Detect which cell encompasses the target text, then output its [X, Y] center coordinate. 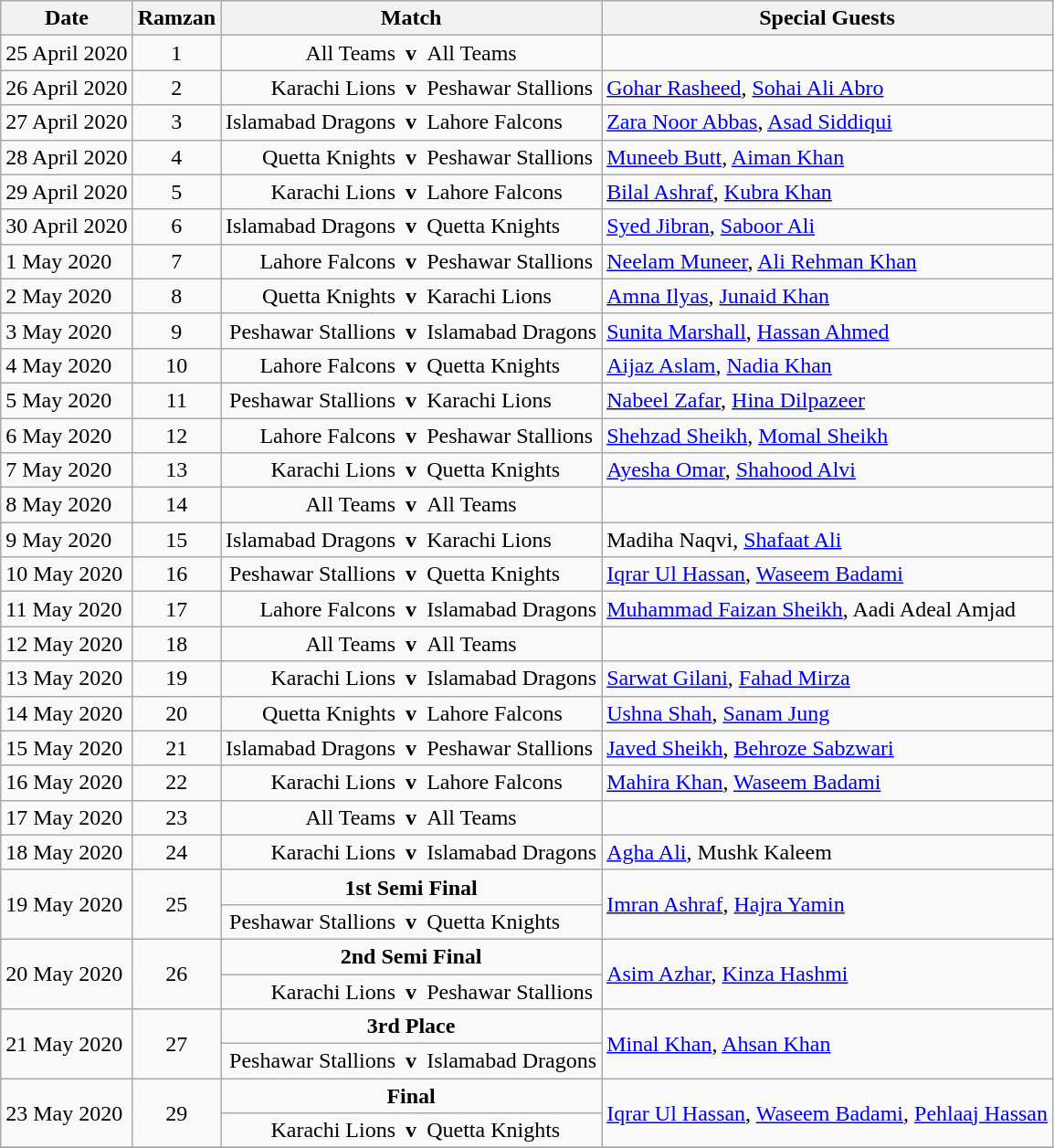
2nd Semi Final [411, 956]
1 May 2020 [67, 261]
15 [176, 540]
8 [176, 296]
29 [176, 1113]
1 [176, 53]
2 May 2020 [67, 296]
8 May 2020 [67, 505]
7 May 2020 [67, 470]
5 [176, 192]
20 [176, 713]
3rd Place [411, 1027]
30 April 2020 [67, 226]
22 [176, 783]
9 May 2020 [67, 540]
29 April 2020 [67, 192]
7 [176, 261]
17 [176, 609]
3 [176, 122]
Ayesha Omar, Shahood Alvi [827, 470]
9 [176, 331]
2 [176, 88]
Madiha Naqvi, Shafaat Ali [827, 540]
26 April 2020 [67, 88]
10 May 2020 [67, 574]
12 [176, 436]
Imran Ashraf, Hajra Yamin [827, 904]
23 May 2020 [67, 1113]
Asim Azhar, Kinza Hashmi [827, 974]
23 [176, 817]
14 [176, 505]
Mahira Khan, Waseem Badami [827, 783]
16 May 2020 [67, 783]
Muhammad Faizan Sheikh, Aadi Adeal Amjad [827, 609]
Bilal Ashraf, Kubra Khan [827, 192]
Muneeb Butt, Aiman Khan [827, 157]
13 [176, 470]
10 [176, 365]
Syed Jibran, Saboor Ali [827, 226]
Shehzad Sheikh, Momal Sheikh [827, 436]
5 May 2020 [67, 400]
19 [176, 679]
27 April 2020 [67, 122]
Gohar Rasheed, Sohai Ali Abro [827, 88]
Sarwat Gilani, Fahad Mirza [827, 679]
6 [176, 226]
4 [176, 157]
24 [176, 852]
Minal Khan, Ahsan Khan [827, 1044]
Neelam Muneer, Ali Rehman Khan [827, 261]
Javed Sheikh, Behroze Sabzwari [827, 748]
16 [176, 574]
1st Semi Final [411, 887]
11 May 2020 [67, 609]
Agha Ali, Mushk Kaleem [827, 852]
21 May 2020 [67, 1044]
Aijaz Aslam, Nadia Khan [827, 365]
25 [176, 904]
Nabeel Zafar, Hina Dilpazeer [827, 400]
Final [411, 1096]
Ushna Shah, Sanam Jung [827, 713]
Date [67, 18]
Amna Ilyas, Junaid Khan [827, 296]
6 May 2020 [67, 436]
13 May 2020 [67, 679]
Sunita Marshall, Hassan Ahmed [827, 331]
20 May 2020 [67, 974]
21 [176, 748]
Special Guests [827, 18]
15 May 2020 [67, 748]
Ramzan [176, 18]
Zara Noor Abbas, Asad Siddiqui [827, 122]
12 May 2020 [67, 644]
26 [176, 974]
14 May 2020 [67, 713]
25 April 2020 [67, 53]
Iqrar Ul Hassan, Waseem Badami [827, 574]
28 April 2020 [67, 157]
Match [411, 18]
19 May 2020 [67, 904]
3 May 2020 [67, 331]
11 [176, 400]
17 May 2020 [67, 817]
27 [176, 1044]
18 May 2020 [67, 852]
4 May 2020 [67, 365]
18 [176, 644]
Iqrar Ul Hassan, Waseem Badami, Pehlaaj Hassan [827, 1113]
